Return (x, y) of the center of cell containing provided text 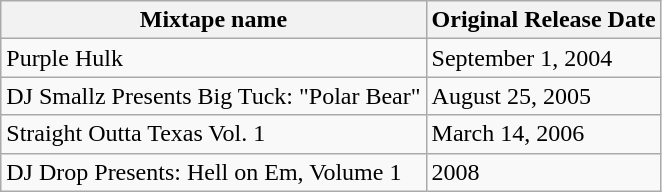
August 25, 2005 (544, 96)
Purple Hulk (214, 58)
March 14, 2006 (544, 134)
2008 (544, 172)
Mixtape name (214, 20)
September 1, 2004 (544, 58)
DJ Smallz Presents Big Tuck: "Polar Bear" (214, 96)
DJ Drop Presents: Hell on Em, Volume 1 (214, 172)
Original Release Date (544, 20)
Straight Outta Texas Vol. 1 (214, 134)
